Detect which cell encompasses the target text, then output its (x, y) center coordinate. 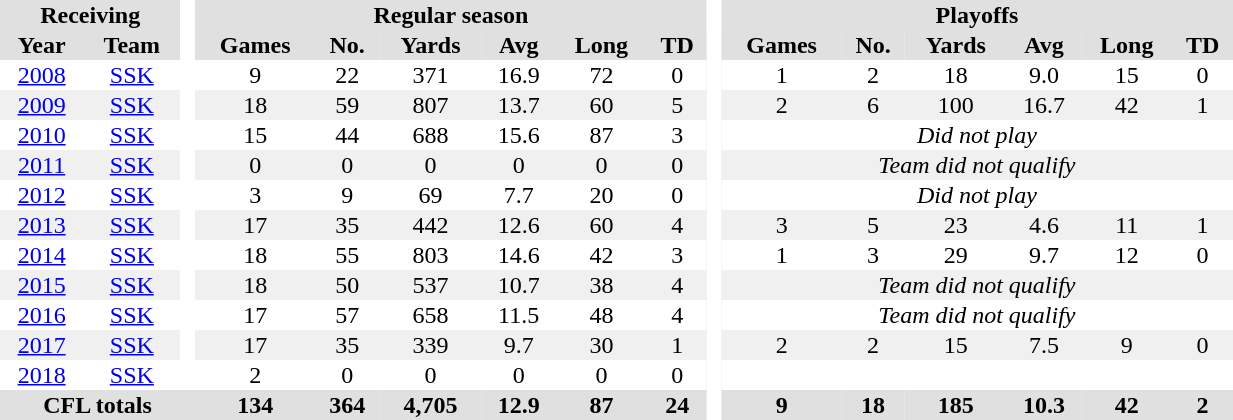
2009 (42, 105)
185 (956, 405)
2016 (42, 315)
Team (132, 45)
339 (430, 345)
2012 (42, 195)
23 (956, 225)
4,705 (430, 405)
2017 (42, 345)
Receiving (90, 15)
688 (430, 135)
16.7 (1044, 105)
537 (430, 285)
14.6 (518, 255)
Year (42, 45)
Playoffs (978, 15)
7.7 (518, 195)
20 (601, 195)
11.5 (518, 315)
11 (1127, 225)
2011 (42, 165)
57 (347, 315)
24 (676, 405)
13.7 (518, 105)
55 (347, 255)
2013 (42, 225)
2010 (42, 135)
12.6 (518, 225)
803 (430, 255)
364 (347, 405)
12.9 (518, 405)
72 (601, 75)
2015 (42, 285)
50 (347, 285)
22 (347, 75)
100 (956, 105)
2018 (42, 375)
Regular season (451, 15)
69 (430, 195)
16.9 (518, 75)
44 (347, 135)
9.0 (1044, 75)
4.6 (1044, 225)
59 (347, 105)
442 (430, 225)
30 (601, 345)
29 (956, 255)
7.5 (1044, 345)
48 (601, 315)
134 (255, 405)
CFL totals (98, 405)
10.7 (518, 285)
371 (430, 75)
12 (1127, 255)
6 (874, 105)
15.6 (518, 135)
10.3 (1044, 405)
2008 (42, 75)
807 (430, 105)
2014 (42, 255)
38 (601, 285)
658 (430, 315)
